Return [X, Y] of the center of cell containing provided text 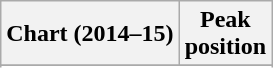
Chart (2014–15) [90, 34]
Peakposition [225, 34]
